Return (X, Y) of the center of cell containing provided text 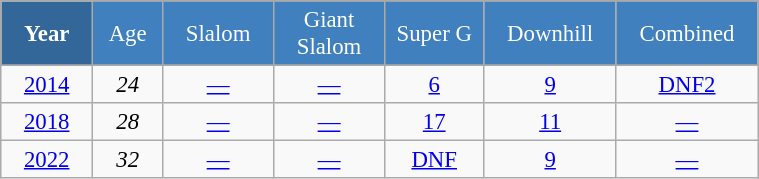
2018 (47, 122)
32 (128, 160)
Downhill (550, 34)
2014 (47, 85)
GiantSlalom (330, 34)
Combined (686, 34)
Age (128, 34)
DNF (434, 160)
11 (550, 122)
6 (434, 85)
28 (128, 122)
Slalom (218, 34)
Year (47, 34)
24 (128, 85)
Super G (434, 34)
17 (434, 122)
DNF2 (686, 85)
2022 (47, 160)
